Pinpoint the cell where the given text exists, returning its [X, Y] midpoint coordinate. 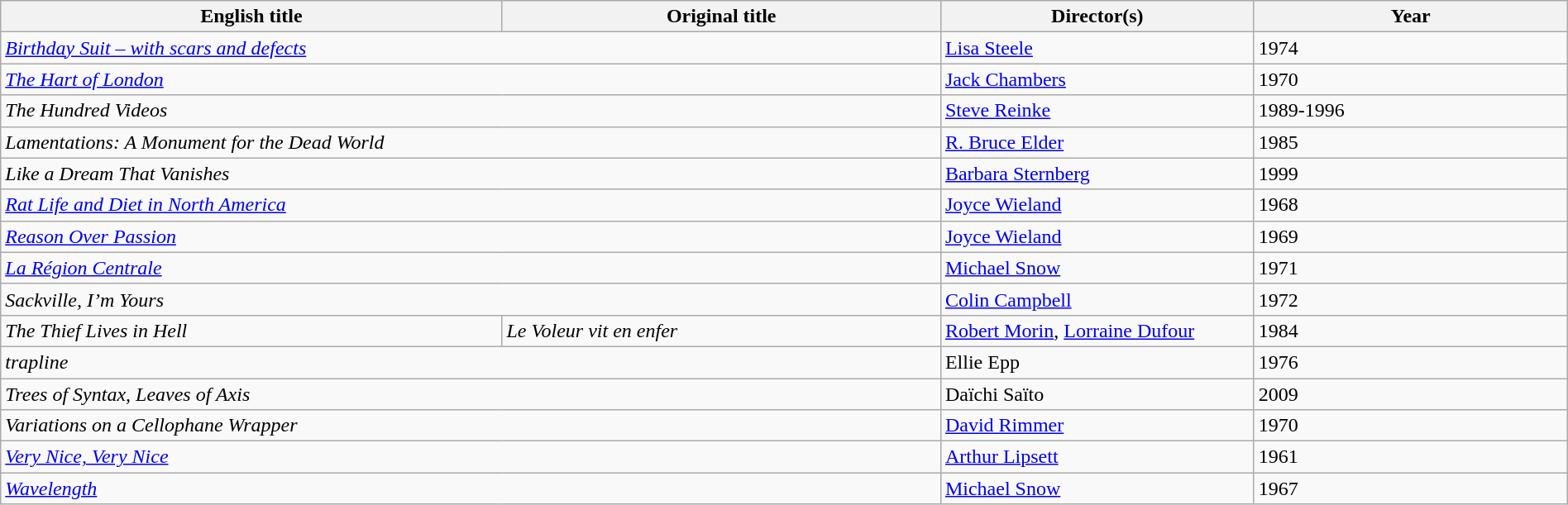
1961 [1411, 457]
trapline [471, 362]
Very Nice, Very Nice [471, 457]
1967 [1411, 488]
1969 [1411, 236]
The Hart of London [471, 79]
Rat Life and Diet in North America [471, 205]
The Thief Lives in Hell [251, 331]
The Hundred Videos [471, 111]
Reason Over Passion [471, 236]
David Rimmer [1097, 426]
1985 [1411, 142]
Lisa Steele [1097, 48]
R. Bruce Elder [1097, 142]
1989-1996 [1411, 111]
Director(s) [1097, 17]
Barbara Sternberg [1097, 174]
Sackville, I’m Yours [471, 299]
Le Voleur vit en enfer [721, 331]
Year [1411, 17]
1999 [1411, 174]
Jack Chambers [1097, 79]
1974 [1411, 48]
Daïchi Saïto [1097, 394]
English title [251, 17]
Lamentations: A Monument for the Dead World [471, 142]
Wavelength [471, 488]
Trees of Syntax, Leaves of Axis [471, 394]
Variations on a Cellophane Wrapper [471, 426]
2009 [1411, 394]
1968 [1411, 205]
Ellie Epp [1097, 362]
Original title [721, 17]
Steve Reinke [1097, 111]
Arthur Lipsett [1097, 457]
Robert Morin, Lorraine Dufour [1097, 331]
La Région Centrale [471, 268]
Birthday Suit – with scars and defects [471, 48]
1971 [1411, 268]
1972 [1411, 299]
1976 [1411, 362]
Like a Dream That Vanishes [471, 174]
1984 [1411, 331]
Colin Campbell [1097, 299]
